Return (X, Y) of the center of cell containing provided text 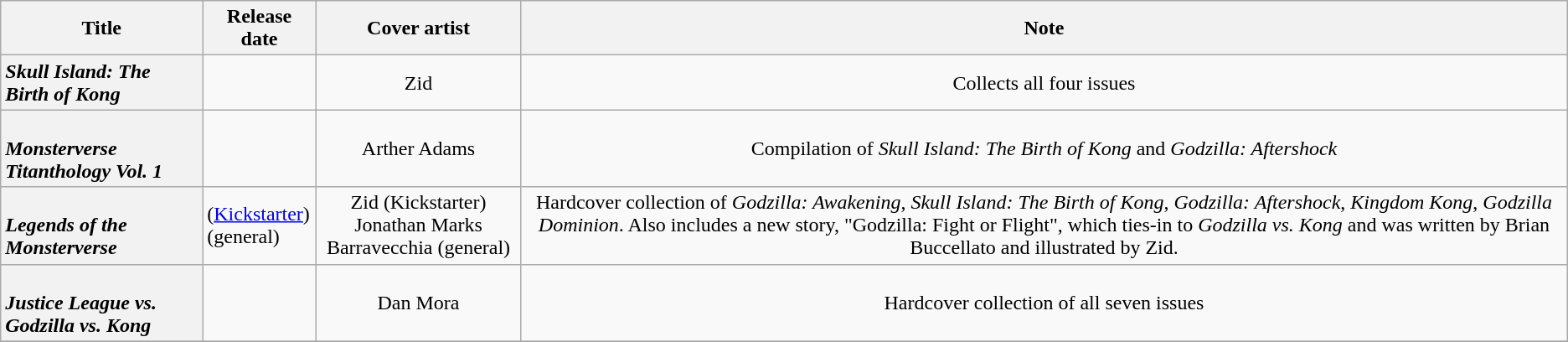
Note (1044, 28)
Justice League vs. Godzilla vs. Kong (102, 303)
Zid (Kickstarter)Jonathan Marks Barravecchia (general) (418, 225)
Arther Adams (418, 148)
Compilation of Skull Island: The Birth of Kong and Godzilla: Aftershock (1044, 148)
Release date (260, 28)
Title (102, 28)
Legends of the Monsterverse (102, 225)
Hardcover collection of all seven issues (1044, 303)
Zid (418, 82)
Monsterverse Titanthology Vol. 1 (102, 148)
(Kickstarter) (general) (260, 225)
Cover artist (418, 28)
Dan Mora (418, 303)
Collects all four issues (1044, 82)
Skull Island: The Birth of Kong (102, 82)
